Identify which cell holds the provided text, then report its (x, y) central coordinate. 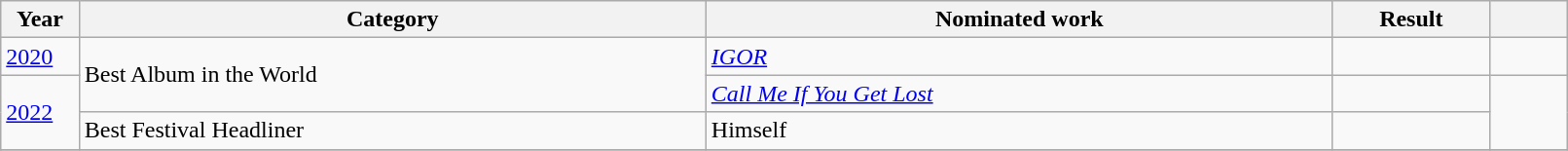
2022 (40, 112)
Best Festival Headliner (392, 131)
2020 (40, 57)
Result (1411, 19)
Best Album in the World (392, 75)
Category (392, 19)
Call Me If You Get Lost (1019, 94)
IGOR (1019, 57)
Himself (1019, 131)
Year (40, 19)
Nominated work (1019, 19)
